Determine the (x, y) coordinate at the center of the cell enclosing the given text.  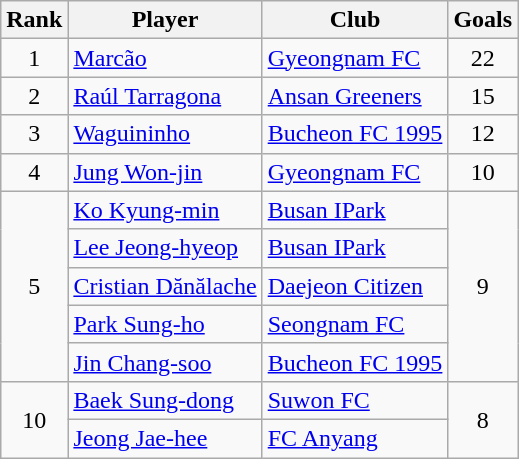
Goals (483, 20)
15 (483, 96)
2 (34, 96)
Cristian Dănălache (165, 286)
Suwon FC (355, 400)
Jung Won-jin (165, 172)
Jin Chang-soo (165, 362)
Rank (34, 20)
Park Sung-ho (165, 324)
22 (483, 58)
Raúl Tarragona (165, 96)
Ansan Greeners (355, 96)
5 (34, 286)
Marcão (165, 58)
Lee Jeong-hyeop (165, 248)
Ko Kyung-min (165, 210)
FC Anyang (355, 438)
1 (34, 58)
Waguininho (165, 134)
Jeong Jae-hee (165, 438)
Daejeon Citizen (355, 286)
3 (34, 134)
12 (483, 134)
Baek Sung-dong (165, 400)
8 (483, 419)
Player (165, 20)
Club (355, 20)
9 (483, 286)
Seongnam FC (355, 324)
4 (34, 172)
